Capture the cell that displays the provided text and extract its [x, y] central coordinate. 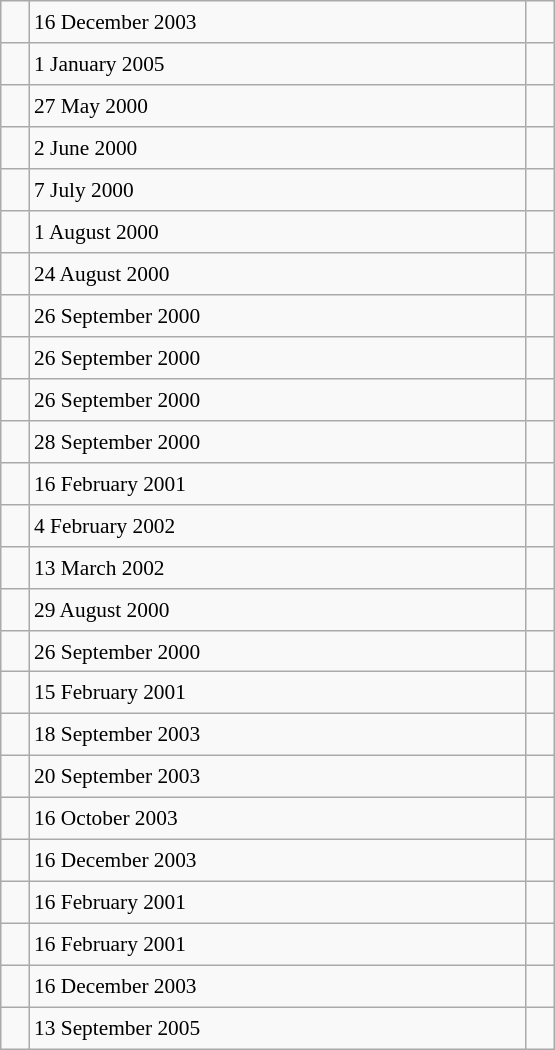
24 August 2000 [278, 274]
28 September 2000 [278, 441]
1 August 2000 [278, 232]
16 October 2003 [278, 819]
15 February 2001 [278, 693]
27 May 2000 [278, 106]
4 February 2002 [278, 525]
13 September 2005 [278, 1028]
20 September 2003 [278, 777]
1 January 2005 [278, 64]
2 June 2000 [278, 148]
7 July 2000 [278, 190]
18 September 2003 [278, 735]
13 March 2002 [278, 567]
29 August 2000 [278, 609]
